Pinpoint the cell where the given text exists, returning its [x, y] midpoint coordinate. 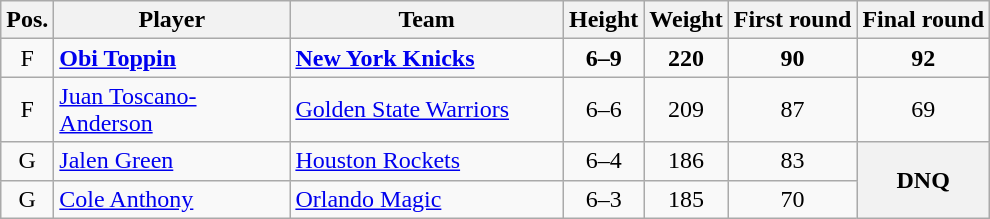
Orlando Magic [427, 199]
Jalen Green [172, 161]
Juan Toscano-Anderson [172, 110]
DNQ [924, 180]
83 [792, 161]
Team [427, 20]
186 [686, 161]
209 [686, 110]
185 [686, 199]
Houston Rockets [427, 161]
Cole Anthony [172, 199]
6–4 [603, 161]
New York Knicks [427, 58]
92 [924, 58]
69 [924, 110]
First round [792, 20]
70 [792, 199]
Weight [686, 20]
90 [792, 58]
87 [792, 110]
Golden State Warriors [427, 110]
Pos. [28, 20]
Obi Toppin [172, 58]
Player [172, 20]
Height [603, 20]
220 [686, 58]
Final round [924, 20]
6–6 [603, 110]
6–9 [603, 58]
6–3 [603, 199]
